Scan for the cell matching the given text and deliver its [x, y] coordinate at center. 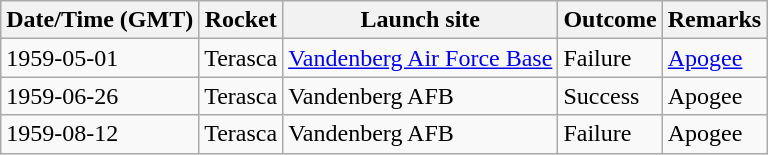
Rocket [241, 20]
1959-06-26 [100, 96]
1959-05-01 [100, 58]
Remarks [714, 20]
Success [610, 96]
Outcome [610, 20]
Vandenberg Air Force Base [420, 58]
Launch site [420, 20]
1959-08-12 [100, 134]
Date/Time (GMT) [100, 20]
